Return (x, y) of the center of cell containing provided text 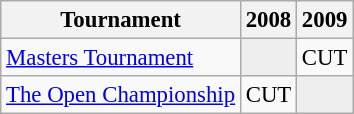
2008 (268, 20)
Masters Tournament (121, 58)
2009 (325, 20)
Tournament (121, 20)
The Open Championship (121, 95)
